Find where the given text appears and provide that cell's center as (x, y) coordinate. 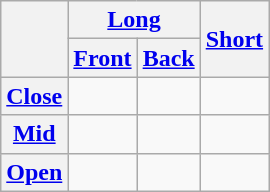
Close (34, 96)
Long (134, 20)
Mid (34, 134)
Open (34, 172)
Front (102, 58)
Short (234, 39)
Back (168, 58)
